Extract the (X, Y) coordinate from the center of the cell holding the provided text.  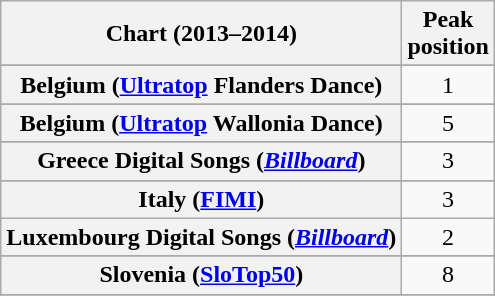
Slovenia (SloTop50) (202, 275)
Luxembourg Digital Songs (Billboard) (202, 237)
Greece Digital Songs (Billboard) (202, 161)
Italy (FIMI) (202, 199)
2 (448, 237)
Belgium (Ultratop Wallonia Dance) (202, 123)
Chart (2013–2014) (202, 34)
Belgium (Ultratop Flanders Dance) (202, 85)
1 (448, 85)
Peakposition (448, 34)
8 (448, 275)
5 (448, 123)
